Scan for the cell matching the given text and deliver its (X, Y) coordinate at center. 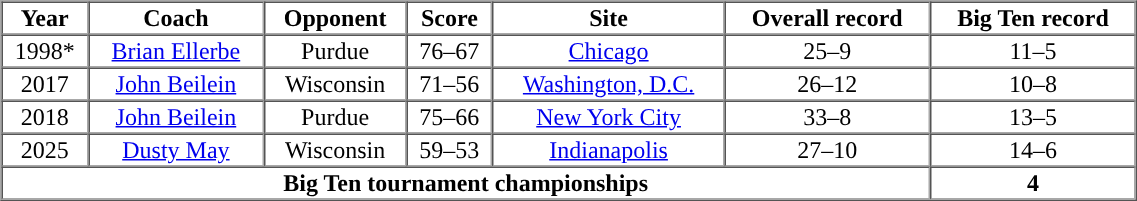
Dusty May (176, 150)
33–8 (828, 116)
13–5 (1033, 116)
Washington, D.C. (609, 84)
Big Ten tournament championships (466, 182)
10–8 (1033, 84)
Overall record (828, 18)
Big Ten record (1033, 18)
Indianapolis (609, 150)
11–5 (1033, 50)
Site (609, 18)
59–53 (449, 150)
26–12 (828, 84)
76–67 (449, 50)
2018 (45, 116)
Opponent (335, 18)
Brian Ellerbe (176, 50)
2025 (45, 150)
4 (1033, 182)
2017 (45, 84)
Chicago (609, 50)
27–10 (828, 150)
Year (45, 18)
14–6 (1033, 150)
71–56 (449, 84)
25–9 (828, 50)
New York City (609, 116)
Coach (176, 18)
Score (449, 18)
75–66 (449, 116)
1998* (45, 50)
